Capture the cell that displays the provided text and extract its (x, y) central coordinate. 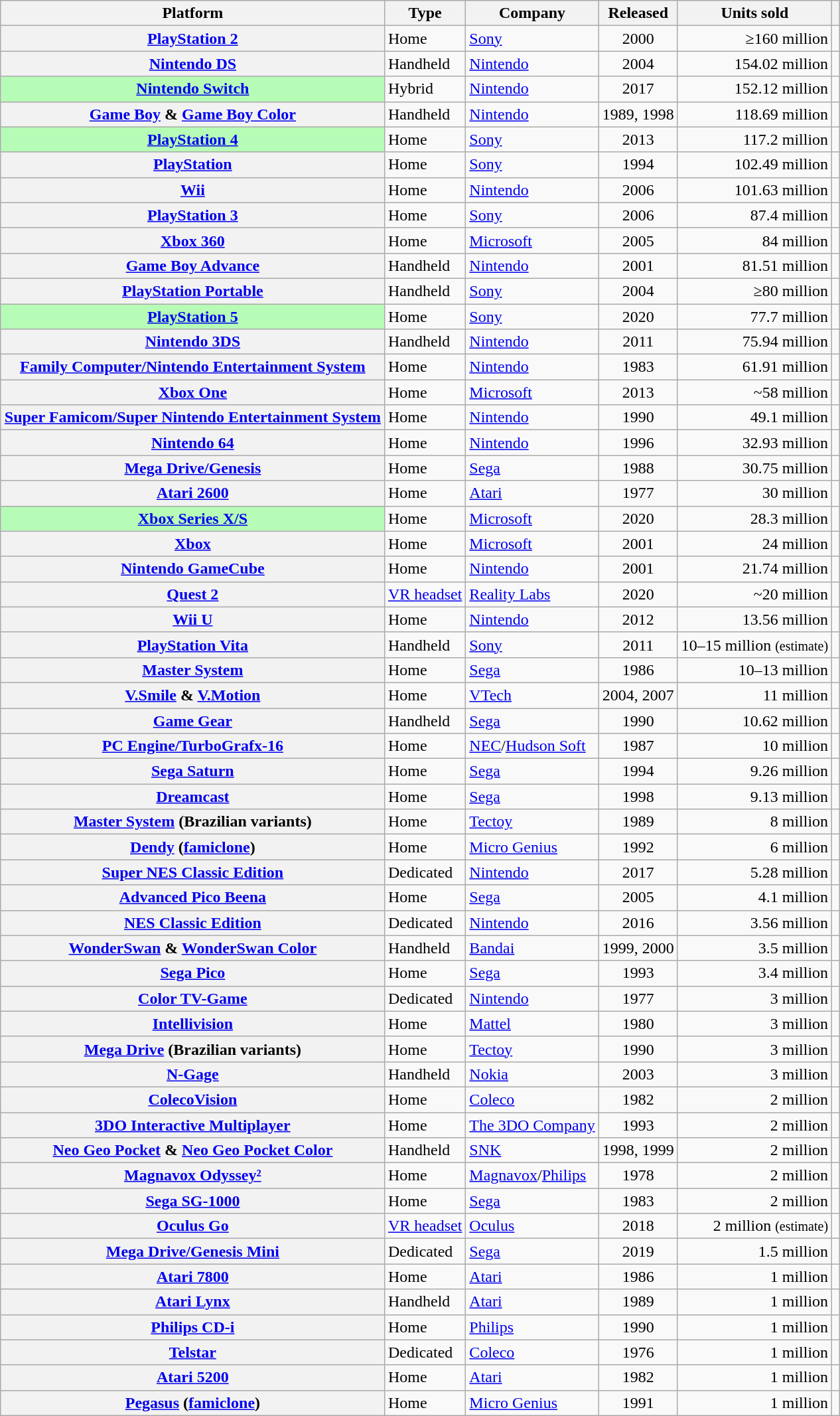
1998 (638, 797)
Units sold (754, 13)
3.4 million (754, 973)
≥80 million (754, 291)
1996 (638, 443)
Quest 2 (192, 594)
117.2 million (754, 139)
Type (425, 13)
NEC/Hudson Soft (532, 746)
2018 (638, 1226)
1.5 million (754, 1251)
PlayStation 2 (192, 39)
Hybrid (425, 89)
11 million (754, 695)
1976 (638, 1352)
61.91 million (754, 367)
152.12 million (754, 89)
PC Engine/TurboGrafx-16 (192, 746)
Company (532, 13)
Sega SG-1000 (192, 1201)
N-Gage (192, 1074)
Atari 7800 (192, 1277)
10 million (754, 746)
118.69 million (754, 114)
2016 (638, 923)
Dendy (famiclone) (192, 847)
101.63 million (754, 190)
32.93 million (754, 443)
30 million (754, 493)
Bandai (532, 948)
Magnavox Odyssey² (192, 1176)
~20 million (754, 594)
9.13 million (754, 797)
PlayStation 3 (192, 215)
≥160 million (754, 39)
Philips (532, 1327)
1991 (638, 1403)
Family Computer/Nintendo Entertainment System (192, 367)
9.26 million (754, 771)
NES Classic Edition (192, 923)
Nintendo 64 (192, 443)
Atari Lynx (192, 1302)
Game Boy & Game Boy Color (192, 114)
1989, 1998 (638, 114)
Super NES Classic Edition (192, 872)
6 million (754, 847)
1988 (638, 468)
PlayStation (192, 165)
81.51 million (754, 266)
102.49 million (754, 165)
Nintendo DS (192, 64)
Advanced Pico Beena (192, 898)
3.56 million (754, 923)
Master System (192, 670)
PlayStation 4 (192, 139)
2012 (638, 619)
VTech (532, 695)
10.62 million (754, 720)
Intellivision (192, 1024)
Nokia (532, 1074)
2004, 2007 (638, 695)
3.5 million (754, 948)
21.74 million (754, 569)
75.94 million (754, 342)
4.1 million (754, 898)
Released (638, 13)
Xbox 360 (192, 240)
PlayStation Vita (192, 645)
10–15 million (estimate) (754, 645)
Mega Drive/Genesis (192, 468)
PlayStation 5 (192, 317)
Nintendo 3DS (192, 342)
Oculus (532, 1226)
~58 million (754, 392)
The 3DO Company (532, 1125)
77.7 million (754, 317)
30.75 million (754, 468)
Wii U (192, 619)
24 million (754, 544)
Mega Drive (Brazilian variants) (192, 1049)
WonderSwan & WonderSwan Color (192, 948)
Dreamcast (192, 797)
1980 (638, 1024)
5.28 million (754, 872)
1992 (638, 847)
Nintendo Switch (192, 89)
Telstar (192, 1352)
49.1 million (754, 418)
Color TV-Game (192, 998)
Neo Geo Pocket & Neo Geo Pocket Color (192, 1150)
Wii (192, 190)
2019 (638, 1251)
Mattel (532, 1024)
2 million (estimate) (754, 1226)
Xbox Series X/S (192, 518)
Magnavox/Philips (532, 1176)
Game Boy Advance (192, 266)
Atari 5200 (192, 1377)
3DO Interactive Multiplayer (192, 1125)
Sega Pico (192, 973)
Nintendo GameCube (192, 569)
154.02 million (754, 64)
Philips CD-i (192, 1327)
Game Gear (192, 720)
8 million (754, 822)
PlayStation Portable (192, 291)
Platform (192, 13)
Mega Drive/Genesis Mini (192, 1251)
ColecoVision (192, 1099)
Pegasus (famiclone) (192, 1403)
13.56 million (754, 619)
Super Famicom/Super Nintendo Entertainment System (192, 418)
84 million (754, 240)
Xbox One (192, 392)
1999, 2000 (638, 948)
Oculus Go (192, 1226)
1998, 1999 (638, 1150)
Atari 2600 (192, 493)
V.Smile & V.Motion (192, 695)
2003 (638, 1074)
Reality Labs (532, 594)
2000 (638, 39)
28.3 million (754, 518)
Master System (Brazilian variants) (192, 822)
87.4 million (754, 215)
1987 (638, 746)
10–13 million (754, 670)
SNK (532, 1150)
Sega Saturn (192, 771)
1978 (638, 1176)
Xbox (192, 544)
